Output the (x, y) coordinate of the center of the cell containing the given text.  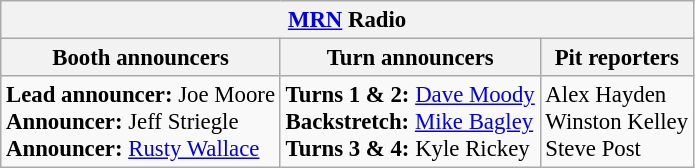
Turn announcers (410, 58)
MRN Radio (348, 20)
Lead announcer: Joe MooreAnnouncer: Jeff StriegleAnnouncer: Rusty Wallace (141, 122)
Turns 1 & 2: Dave MoodyBackstretch: Mike BagleyTurns 3 & 4: Kyle Rickey (410, 122)
Booth announcers (141, 58)
Alex HaydenWinston KelleySteve Post (616, 122)
Pit reporters (616, 58)
